Detect which cell encompasses the target text, then output its [X, Y] center coordinate. 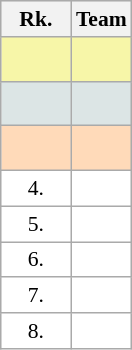
6. [36, 260]
Team [102, 19]
Rk. [36, 19]
8. [36, 331]
7. [36, 296]
5. [36, 224]
4. [36, 189]
